Output the (x, y) coordinate of the center of the cell containing the given text.  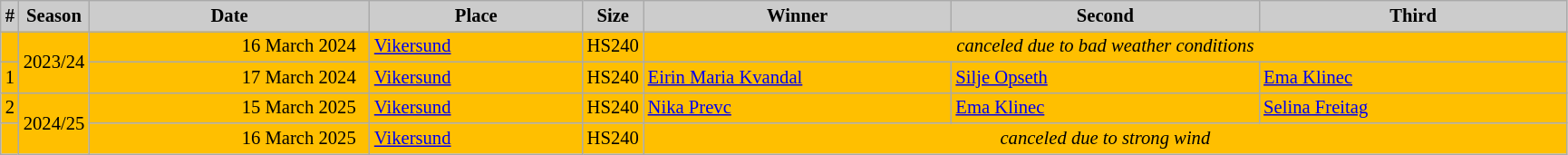
canceled due to strong wind (1106, 139)
16 March 2025 (229, 139)
# (10, 15)
2024/25 (54, 123)
Size (613, 15)
Silje Opseth (1105, 77)
15 March 2025 (229, 108)
Second (1105, 15)
2023/24 (54, 62)
Place (477, 15)
Winner (798, 15)
Third (1413, 15)
Eirin Maria Kvandal (798, 77)
Nika Prevc (798, 108)
1 (10, 77)
16 March 2024 (229, 46)
Selina Freitag (1413, 108)
2 (10, 108)
canceled due to bad weather conditions (1106, 46)
Date (229, 15)
Season (54, 15)
17 March 2024 (229, 77)
